Scan for the cell matching the given text and deliver its [x, y] coordinate at center. 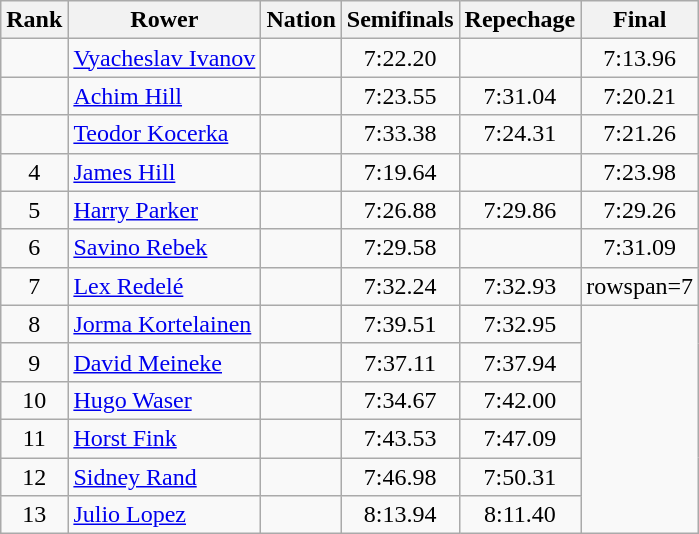
7:50.31 [520, 477]
7:26.88 [400, 210]
7:22.20 [400, 58]
7:34.67 [400, 400]
rowspan=7 [640, 286]
5 [34, 210]
7:31.09 [640, 248]
7:42.00 [520, 400]
7:21.26 [640, 134]
Hugo Waser [164, 400]
Rank [34, 20]
11 [34, 438]
Julio Lopez [164, 515]
Lex Redelé [164, 286]
7:29.58 [400, 248]
Sidney Rand [164, 477]
7:37.94 [520, 362]
7:29.26 [640, 210]
Vyacheslav Ivanov [164, 58]
Rower [164, 20]
7:32.24 [400, 286]
7:23.55 [400, 96]
Teodor Kocerka [164, 134]
Harry Parker [164, 210]
7:46.98 [400, 477]
8:13.94 [400, 515]
7:33.38 [400, 134]
12 [34, 477]
7:47.09 [520, 438]
9 [34, 362]
7:43.53 [400, 438]
Achim Hill [164, 96]
7:39.51 [400, 324]
7:29.86 [520, 210]
Final [640, 20]
7:32.93 [520, 286]
Nation [301, 20]
8:11.40 [520, 515]
7 [34, 286]
7:19.64 [400, 172]
7:13.96 [640, 58]
David Meineke [164, 362]
7:24.31 [520, 134]
7:23.98 [640, 172]
13 [34, 515]
8 [34, 324]
7:32.95 [520, 324]
Horst Fink [164, 438]
7:31.04 [520, 96]
Semifinals [400, 20]
6 [34, 248]
4 [34, 172]
10 [34, 400]
James Hill [164, 172]
7:20.21 [640, 96]
Jorma Kortelainen [164, 324]
7:37.11 [400, 362]
Savino Rebek [164, 248]
Repechage [520, 20]
